Identify which cell holds the provided text, then report its [x, y] central coordinate. 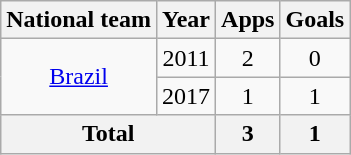
2017 [186, 96]
Goals [315, 20]
Total [108, 134]
2 [248, 58]
3 [248, 134]
Year [186, 20]
2011 [186, 58]
National team [79, 20]
Brazil [79, 77]
Apps [248, 20]
0 [315, 58]
